Return the (X, Y) coordinate for the center point of the cell that contains the specified text.  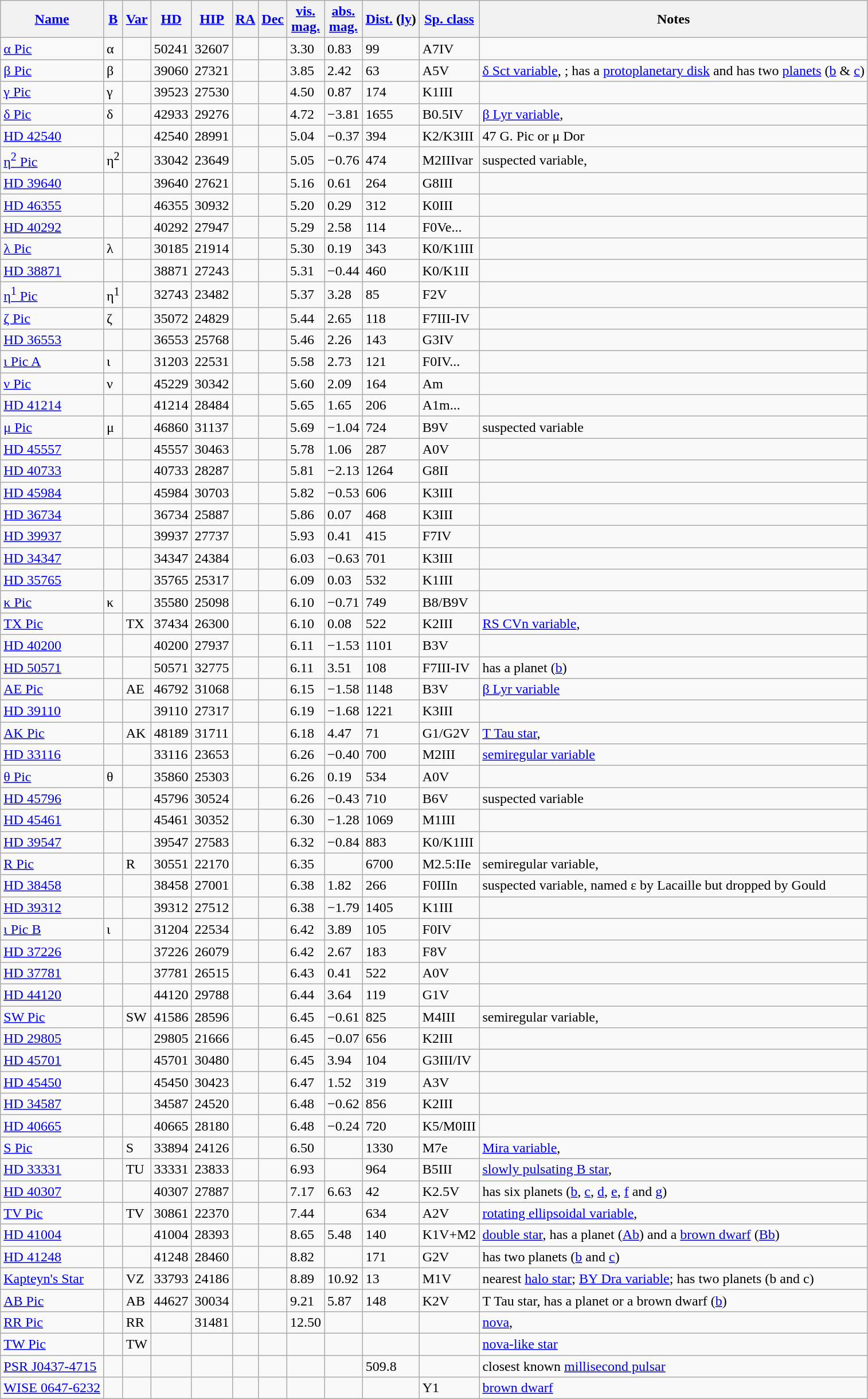
M2III (449, 755)
143 (391, 340)
0.83 (344, 49)
F7IV (449, 536)
32743 (171, 295)
27001 (212, 886)
85 (391, 295)
HD 40733 (52, 471)
B6V (449, 798)
α Pic (52, 49)
PSR J0437-4715 (52, 1366)
HD 36553 (52, 340)
0.87 (344, 92)
3.85 (306, 71)
θ (113, 777)
HD 33116 (52, 755)
30185 (171, 249)
468 (391, 515)
5.87 (344, 1300)
HD 39110 (52, 711)
HD 37781 (52, 973)
35072 (171, 318)
46355 (171, 205)
rotating ellipsoidal variable, (674, 1213)
28393 (212, 1235)
5.93 (306, 536)
24126 (212, 1148)
104 (391, 1061)
2.26 (344, 340)
1069 (391, 820)
Sp. class (449, 20)
71 (391, 733)
suspected variable, (674, 159)
TW (136, 1344)
6.63 (344, 1191)
47 G. Pic or μ Dor (674, 136)
39110 (171, 711)
343 (391, 249)
has six planets (b, c, d, e, f and g) (674, 1191)
24384 (212, 558)
8.89 (306, 1279)
36734 (171, 515)
532 (391, 580)
SW (136, 1017)
37434 (171, 623)
−0.40 (344, 755)
2.42 (344, 71)
30342 (212, 384)
ν Pic (52, 384)
Var (136, 20)
−0.63 (344, 558)
206 (391, 406)
HD 41004 (52, 1235)
39060 (171, 71)
−0.62 (344, 1104)
3.51 (344, 668)
Y1 (449, 1388)
HD 40665 (52, 1126)
23649 (212, 159)
ν (113, 384)
44120 (171, 995)
30932 (212, 205)
AE (136, 689)
8.82 (306, 1257)
4.72 (306, 114)
G3IV (449, 340)
710 (391, 798)
9.21 (306, 1300)
27937 (212, 645)
33331 (171, 1170)
5.69 (306, 427)
33042 (171, 159)
−1.58 (344, 689)
749 (391, 602)
HD 41248 (52, 1257)
M2.5:IIe (449, 864)
41214 (171, 406)
26515 (212, 973)
RS CVn variable, (674, 623)
27321 (212, 71)
B8/B9V (449, 602)
β Lyr variable, (674, 114)
22370 (212, 1213)
724 (391, 427)
nova-like star (674, 1344)
45796 (171, 798)
29805 (171, 1039)
140 (391, 1235)
M1III (449, 820)
AK (136, 733)
37781 (171, 973)
F8V (449, 951)
40292 (171, 227)
6.18 (306, 733)
42 (391, 1191)
34347 (171, 558)
121 (391, 362)
δ Pic (52, 114)
A7IV (449, 49)
HD 41214 (52, 406)
HD 45796 (52, 798)
1405 (391, 907)
M1V (449, 1279)
η1 (113, 295)
HD 34347 (52, 558)
HD 39640 (52, 184)
AB (136, 1300)
27737 (212, 536)
21666 (212, 1039)
2.67 (344, 951)
1.65 (344, 406)
474 (391, 159)
B0.5IV (449, 114)
41248 (171, 1257)
27243 (212, 271)
856 (391, 1104)
50571 (171, 668)
509.8 (391, 1366)
30703 (212, 493)
G1/G2V (449, 733)
6.15 (306, 689)
B (113, 20)
HD 45984 (52, 493)
39312 (171, 907)
HD 39937 (52, 536)
42540 (171, 136)
1101 (391, 645)
HD 40200 (52, 645)
−1.68 (344, 711)
5.81 (306, 471)
606 (391, 493)
Dec (273, 20)
Name (52, 20)
183 (391, 951)
2.73 (344, 362)
37226 (171, 951)
closest known millisecond pulsar (674, 1366)
SW Pic (52, 1017)
105 (391, 929)
883 (391, 842)
6.03 (306, 558)
41586 (171, 1017)
F0Ve... (449, 227)
23482 (212, 295)
31711 (212, 733)
39547 (171, 842)
5.65 (306, 406)
HD 29805 (52, 1039)
27887 (212, 1191)
K0III (449, 205)
21914 (212, 249)
29276 (212, 114)
6.35 (306, 864)
HD 33331 (52, 1170)
40200 (171, 645)
γ Pic (52, 92)
1655 (391, 114)
0.61 (344, 184)
0.07 (344, 515)
K2/K3III (449, 136)
2.58 (344, 227)
25303 (212, 777)
27512 (212, 907)
F0IV (449, 929)
−0.84 (344, 842)
8.65 (306, 1235)
27947 (212, 227)
40733 (171, 471)
semiregular variable (674, 755)
TX Pic (52, 623)
G2V (449, 1257)
174 (391, 92)
266 (391, 886)
6.30 (306, 820)
TX (136, 623)
5.82 (306, 493)
5.31 (306, 271)
HD 45557 (52, 449)
AK Pic (52, 733)
118 (391, 318)
5.60 (306, 384)
HD 35765 (52, 580)
−0.71 (344, 602)
S (136, 1148)
HD 50571 (52, 668)
1.82 (344, 886)
6.32 (306, 842)
22534 (212, 929)
32607 (212, 49)
ζ Pic (52, 318)
24520 (212, 1104)
R (136, 864)
41004 (171, 1235)
964 (391, 1170)
0.29 (344, 205)
171 (391, 1257)
G3III/IV (449, 1061)
HD 38871 (52, 271)
VZ (136, 1279)
28596 (212, 1017)
26079 (212, 951)
45701 (171, 1061)
30480 (212, 1061)
28460 (212, 1257)
33894 (171, 1148)
4.47 (344, 733)
5.46 (306, 340)
A3V (449, 1082)
β (113, 71)
HD 45701 (52, 1061)
δ (113, 114)
β Lyr variable (674, 689)
2.09 (344, 384)
HD (171, 20)
HD 45450 (52, 1082)
24829 (212, 318)
35580 (171, 602)
1264 (391, 471)
−0.76 (344, 159)
22531 (212, 362)
η1 Pic (52, 295)
319 (391, 1082)
6.47 (306, 1082)
46860 (171, 427)
slowly pulsating B star, (674, 1170)
K0/K1II (449, 271)
22170 (212, 864)
5.48 (344, 1235)
394 (391, 136)
36553 (171, 340)
27583 (212, 842)
has two planets (b and c) (674, 1257)
TV (136, 1213)
−3.81 (344, 114)
148 (391, 1300)
5.29 (306, 227)
30551 (171, 864)
30034 (212, 1300)
AB Pic (52, 1300)
31204 (171, 929)
K5/M0III (449, 1126)
HD 46355 (52, 205)
θ Pic (52, 777)
Kapteyn's Star (52, 1279)
abs.mag. (344, 20)
−1.04 (344, 427)
42933 (171, 114)
−1.53 (344, 645)
5.37 (306, 295)
Dist. (ly) (391, 20)
suspected variable, named ε by Lacaille but dropped by Gould (674, 886)
0.08 (344, 623)
1.06 (344, 449)
κ Pic (52, 602)
45461 (171, 820)
5.86 (306, 515)
−0.43 (344, 798)
double star, has a planet (Ab) and a brown dwarf (Bb) (674, 1235)
33793 (171, 1279)
1330 (391, 1148)
312 (391, 205)
γ (113, 92)
30463 (212, 449)
45557 (171, 449)
TV Pic (52, 1213)
B5III (449, 1170)
T Tau star, (674, 733)
TW Pic (52, 1344)
G8III (449, 184)
HD 42540 (52, 136)
6.09 (306, 580)
ζ (113, 318)
−0.61 (344, 1017)
25098 (212, 602)
RA (245, 20)
−0.24 (344, 1126)
A5V (449, 71)
45229 (171, 384)
μ (113, 427)
28991 (212, 136)
K2V (449, 1300)
39640 (171, 184)
A2V (449, 1213)
34587 (171, 1104)
HD 36734 (52, 515)
164 (391, 384)
119 (391, 995)
3.30 (306, 49)
5.05 (306, 159)
28180 (212, 1126)
4.50 (306, 92)
48189 (171, 733)
−0.07 (344, 1039)
63 (391, 71)
6.93 (306, 1170)
39523 (171, 92)
415 (391, 536)
F0IV... (449, 362)
7.17 (306, 1191)
31203 (171, 362)
10.92 (344, 1279)
T Tau star, has a planet or a brown dwarf (b) (674, 1300)
28484 (212, 406)
287 (391, 449)
634 (391, 1213)
RR (136, 1322)
45984 (171, 493)
5.04 (306, 136)
−0.53 (344, 493)
M2IIIvar (449, 159)
27530 (212, 92)
5.78 (306, 449)
brown dwarf (674, 1388)
κ (113, 602)
99 (391, 49)
HD 38458 (52, 886)
−2.13 (344, 471)
HD 44120 (52, 995)
108 (391, 668)
534 (391, 777)
6.44 (306, 995)
M4III (449, 1017)
HD 39312 (52, 907)
40665 (171, 1126)
5.58 (306, 362)
6.50 (306, 1148)
RR Pic (52, 1322)
2.65 (344, 318)
38458 (171, 886)
25768 (212, 340)
31481 (212, 1322)
has a planet (b) (674, 668)
13 (391, 1279)
A1m... (449, 406)
AE Pic (52, 689)
K2.5V (449, 1191)
3.64 (344, 995)
5.20 (306, 205)
S Pic (52, 1148)
HD 40292 (52, 227)
3.28 (344, 295)
825 (391, 1017)
λ (113, 249)
η2 (113, 159)
32775 (212, 668)
1.52 (344, 1082)
27317 (212, 711)
G1V (449, 995)
30423 (212, 1082)
24186 (212, 1279)
35860 (171, 777)
46792 (171, 689)
30861 (171, 1213)
6.43 (306, 973)
λ Pic (52, 249)
12.50 (306, 1322)
−0.44 (344, 271)
33116 (171, 755)
−1.28 (344, 820)
1221 (391, 711)
F2V (449, 295)
HIP (212, 20)
5.16 (306, 184)
38871 (171, 271)
30352 (212, 820)
28287 (212, 471)
35765 (171, 580)
114 (391, 227)
720 (391, 1126)
α (113, 49)
−1.79 (344, 907)
HD 39547 (52, 842)
44627 (171, 1300)
6.19 (306, 711)
WISE 0647-6232 (52, 1388)
TU (136, 1170)
F0IIIn (449, 886)
45450 (171, 1082)
3.94 (344, 1061)
700 (391, 755)
27621 (212, 184)
3.89 (344, 929)
ι Pic A (52, 362)
μ Pic (52, 427)
50241 (171, 49)
δ Sct variable, ; has a protoplanetary disk and has two planets (b & c) (674, 71)
40307 (171, 1191)
29788 (212, 995)
nearest halo star; BY Dra variable; has two planets (b and c) (674, 1279)
31137 (212, 427)
460 (391, 271)
K1V+M2 (449, 1235)
5.44 (306, 318)
HD 45461 (52, 820)
39937 (171, 536)
Notes (674, 20)
η2 Pic (52, 159)
vis.mag. (306, 20)
−0.37 (344, 136)
0.03 (344, 580)
G8II (449, 471)
23653 (212, 755)
R Pic (52, 864)
B9V (449, 427)
nova, (674, 1322)
25317 (212, 580)
30524 (212, 798)
26300 (212, 623)
β Pic (52, 71)
ι Pic B (52, 929)
7.44 (306, 1213)
5.30 (306, 249)
23833 (212, 1170)
264 (391, 184)
HD 37226 (52, 951)
Mira variable, (674, 1148)
701 (391, 558)
Am (449, 384)
6700 (391, 864)
31068 (212, 689)
1148 (391, 689)
M7e (449, 1148)
656 (391, 1039)
25887 (212, 515)
HD 34587 (52, 1104)
HD 40307 (52, 1191)
